Search for the cell housing the specified text and yield its [x, y] center coordinate. 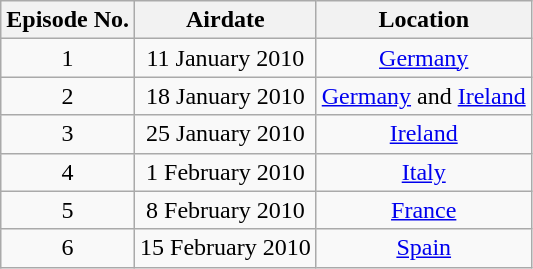
France [424, 210]
Airdate [226, 20]
Episode No. [68, 20]
Italy [424, 172]
11 January 2010 [226, 58]
25 January 2010 [226, 134]
8 February 2010 [226, 210]
Spain [424, 248]
1 [68, 58]
3 [68, 134]
6 [68, 248]
Germany [424, 58]
Germany and Ireland [424, 96]
4 [68, 172]
5 [68, 210]
18 January 2010 [226, 96]
1 February 2010 [226, 172]
15 February 2010 [226, 248]
Location [424, 20]
2 [68, 96]
Ireland [424, 134]
